Determine the (X, Y) coordinate at the center of the cell enclosing the given text.  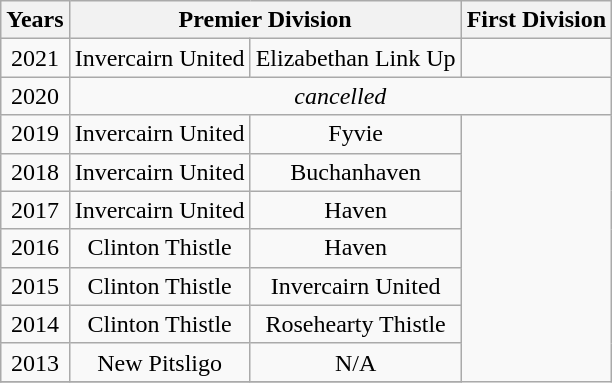
cancelled (340, 96)
2020 (35, 96)
2013 (35, 362)
Fyvie (356, 134)
2021 (35, 58)
New Pitsligo (160, 362)
2018 (35, 172)
N/A (356, 362)
2016 (35, 248)
2015 (35, 286)
Elizabethan Link Up (356, 58)
2019 (35, 134)
2014 (35, 324)
First Division (536, 20)
Premier Division (265, 20)
Years (35, 20)
Buchanhaven (356, 172)
Rosehearty Thistle (356, 324)
2017 (35, 210)
